Locate the cell with the specified text and output its (X, Y) center coordinate. 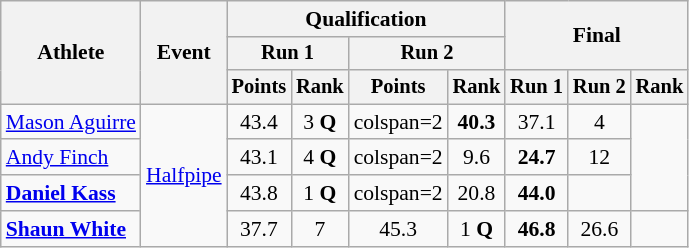
3 Q (320, 122)
43.4 (259, 122)
44.0 (536, 193)
7 (320, 229)
24.7 (536, 158)
Final (596, 36)
46.8 (536, 229)
43.8 (259, 193)
43.1 (259, 158)
37.1 (536, 122)
12 (600, 158)
Athlete (71, 52)
40.3 (477, 122)
45.3 (398, 229)
Andy Finch (71, 158)
26.6 (600, 229)
4 (600, 122)
20.8 (477, 193)
Qualification (366, 19)
9.6 (477, 158)
Shaun White (71, 229)
Event (184, 52)
Mason Aguirre (71, 122)
4 Q (320, 158)
Daniel Kass (71, 193)
Halfpipe (184, 175)
37.7 (259, 229)
